Pinpoint the cell where the given text exists, returning its [X, Y] midpoint coordinate. 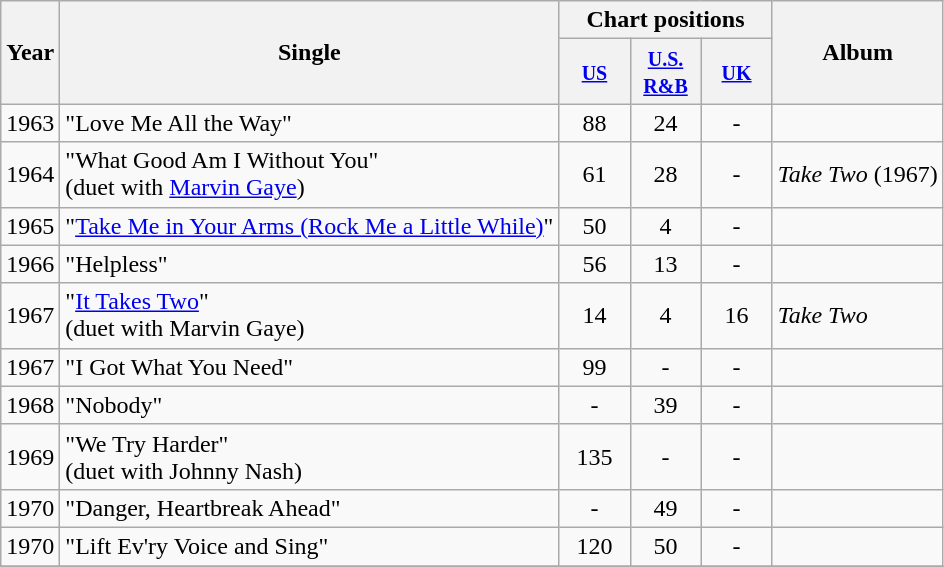
Year [30, 52]
UK [736, 72]
"Helpless" [310, 264]
120 [594, 546]
U.S. R&B [666, 72]
Take Two (1967) [858, 174]
"Danger, Heartbreak Ahead" [310, 508]
56 [594, 264]
Chart positions [666, 20]
135 [594, 456]
16 [736, 316]
49 [666, 508]
"Nobody" [310, 405]
Take Two [858, 316]
"Take Me in Your Arms (Rock Me a Little While)" [310, 226]
"What Good Am I Without You"(duet with Marvin Gaye) [310, 174]
61 [594, 174]
1966 [30, 264]
1964 [30, 174]
28 [666, 174]
99 [594, 367]
"We Try Harder"(duet with Johnny Nash) [310, 456]
24 [666, 123]
1963 [30, 123]
"I Got What You Need" [310, 367]
"It Takes Two"(duet with Marvin Gaye) [310, 316]
"Lift Ev'ry Voice and Sing" [310, 546]
"Love Me All the Way" [310, 123]
US [594, 72]
13 [666, 264]
1965 [30, 226]
Album [858, 52]
88 [594, 123]
1968 [30, 405]
1969 [30, 456]
Single [310, 52]
39 [666, 405]
14 [594, 316]
